Output the (x, y) coordinate of the center of the cell containing the given text.  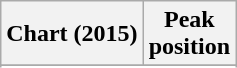
Peakposition (189, 34)
Chart (2015) (72, 34)
